Search for the cell housing the specified text and yield its [x, y] center coordinate. 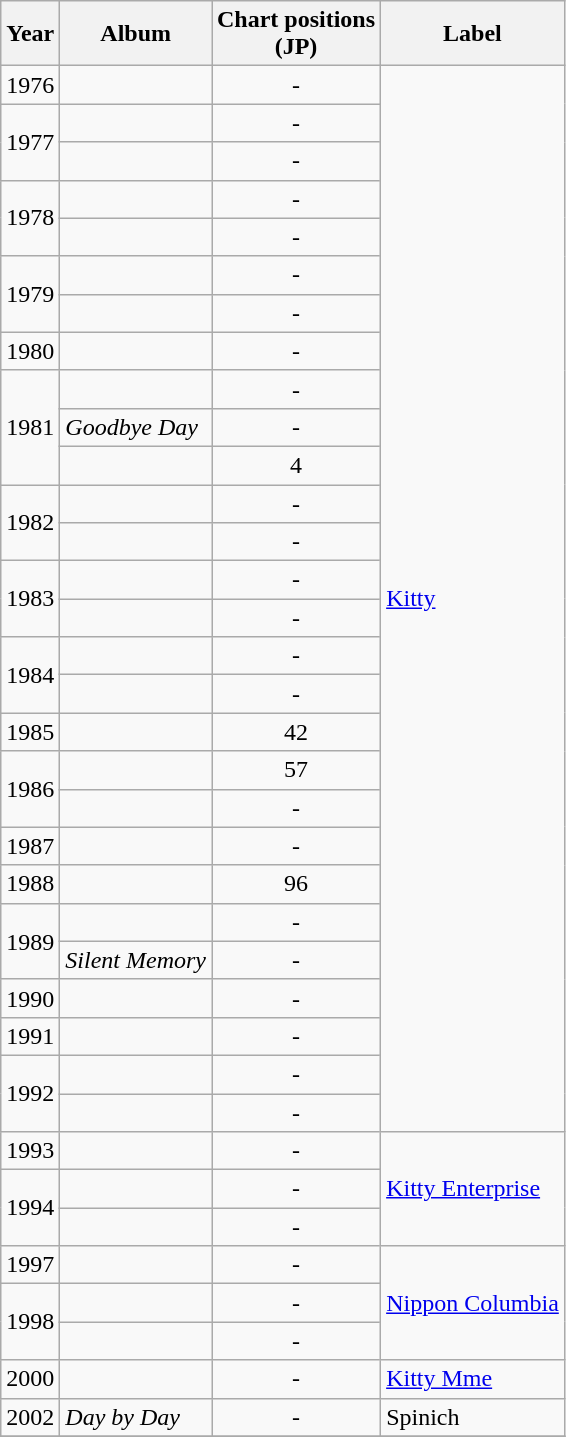
Spinich [473, 1417]
57 [296, 770]
1988 [30, 884]
96 [296, 884]
1983 [30, 599]
42 [296, 732]
1976 [30, 85]
1992 [30, 1093]
Goodbye Day [136, 427]
Year [30, 34]
Kitty Mme [473, 1379]
Day by Day [136, 1417]
Kitty Enterprise [473, 1189]
Kitty [473, 599]
1977 [30, 142]
1982 [30, 522]
1979 [30, 294]
1990 [30, 998]
Silent Memory [136, 960]
Label [473, 34]
1985 [30, 732]
1994 [30, 1208]
1987 [30, 846]
2000 [30, 1379]
4 [296, 465]
2002 [30, 1417]
1986 [30, 789]
1993 [30, 1151]
1997 [30, 1265]
Chart positions(JP) [296, 34]
1981 [30, 427]
Nippon Columbia [473, 1303]
Album [136, 34]
1984 [30, 675]
1998 [30, 1322]
1980 [30, 351]
1978 [30, 218]
1991 [30, 1036]
1989 [30, 941]
